Search for the cell housing the specified text and yield its (X, Y) center coordinate. 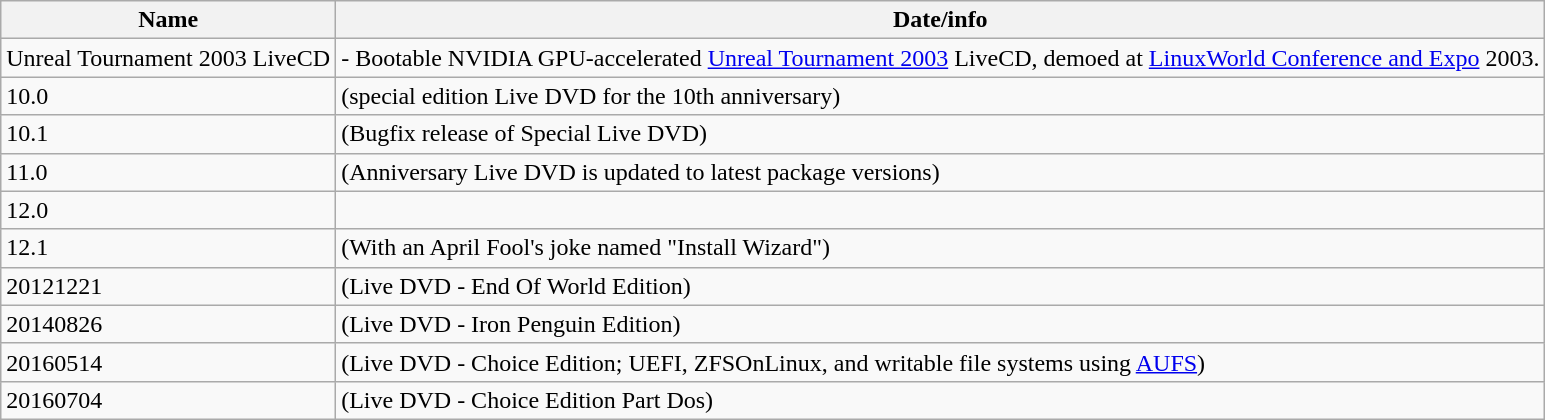
12.1 (168, 248)
Date/info (940, 20)
11.0 (168, 172)
(Live DVD - Choice Edition; UEFI, ZFSOnLinux, and writable file systems using AUFS) (940, 362)
20121221 (168, 286)
10.0 (168, 96)
Name (168, 20)
12.0 (168, 210)
20140826 (168, 324)
(With an April Fool's joke named "Install Wizard") (940, 248)
(Live DVD - Iron Penguin Edition) (940, 324)
Unreal Tournament 2003 LiveCD (168, 58)
20160514 (168, 362)
20160704 (168, 400)
(special edition Live DVD for the 10th anniversary) (940, 96)
(Anniversary Live DVD is updated to latest package versions) (940, 172)
10.1 (168, 134)
(Live DVD - Choice Edition Part Dos) (940, 400)
(Bugfix release of Special Live DVD) (940, 134)
- Bootable NVIDIA GPU-accelerated Unreal Tournament 2003 LiveCD, demoed at LinuxWorld Conference and Expo 2003. (940, 58)
(Live DVD - End Of World Edition) (940, 286)
